From the cell containing the given text, extract its center point as [X, Y] coordinate. 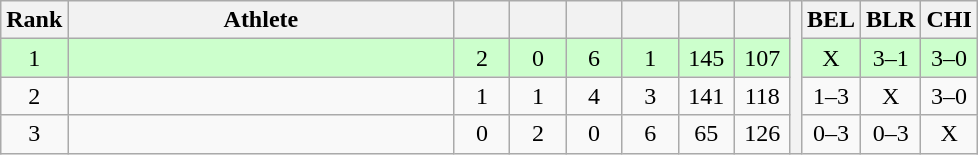
4 [594, 96]
65 [706, 134]
BEL [830, 20]
Athlete [261, 20]
126 [762, 134]
141 [706, 96]
118 [762, 96]
Rank [34, 20]
BLR [890, 20]
CHI [949, 20]
1–3 [830, 96]
145 [706, 58]
3–1 [890, 58]
107 [762, 58]
